Identify which cell holds the provided text, then report its [X, Y] central coordinate. 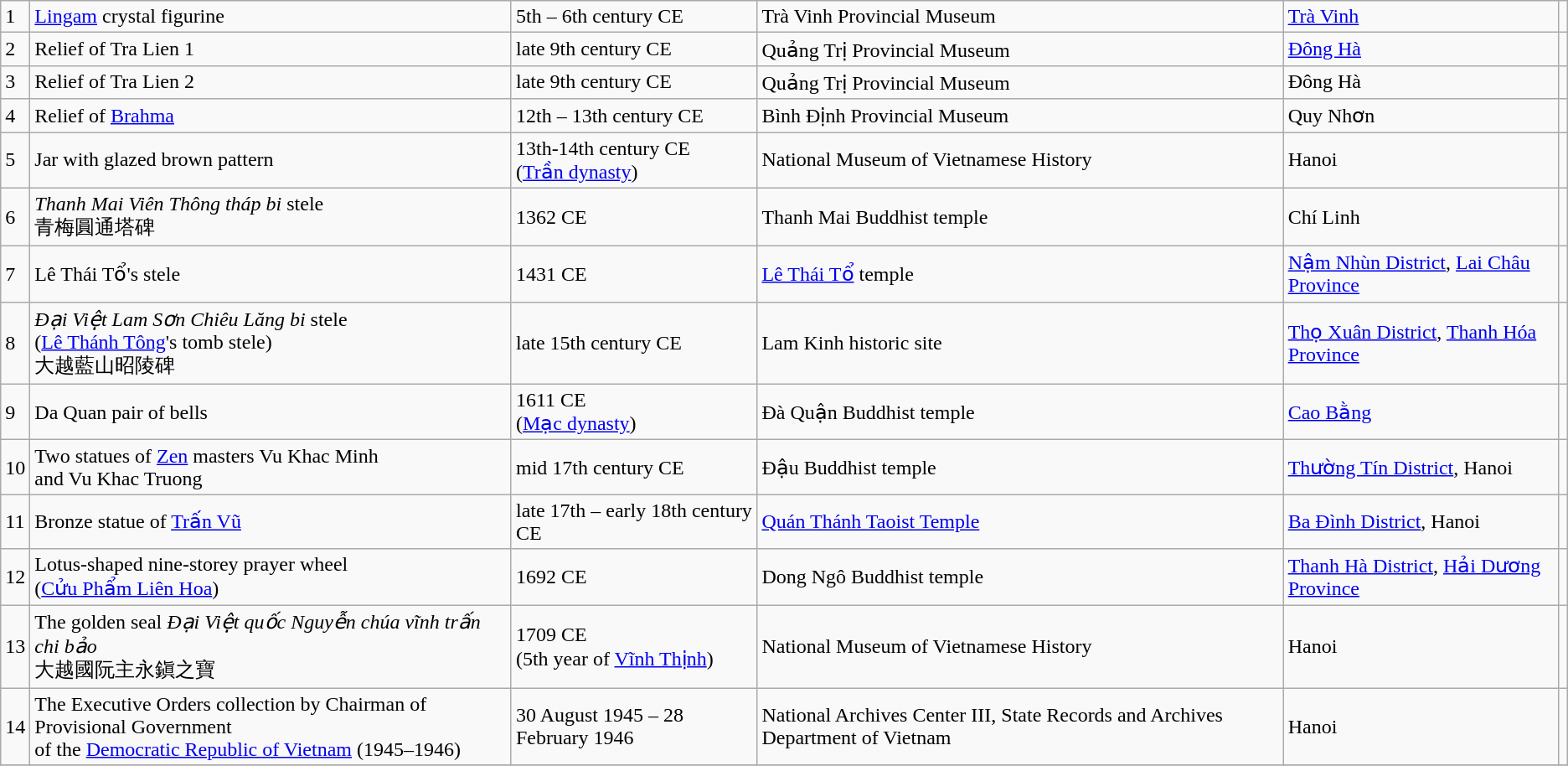
1611 CE (Mạc dynasty) [633, 412]
10 [15, 468]
13 [15, 647]
1362 CE [633, 217]
Quy Nhơn [1421, 116]
National Archives Center III, State Records and Archives Department of Vietnam [1020, 727]
Lingam crystal figurine [271, 17]
Thanh Mai Buddhist temple [1020, 217]
30 August 1945 – 28 February 1946 [633, 727]
late 15th century CE [633, 343]
Thanh Mai Viên Thông tháp bi stele青梅圓通塔碑 [271, 217]
Đậu Buddhist temple [1020, 468]
mid 17th century CE [633, 468]
Two statues of Zen masters Vu Khac Minh and Vu Khac Truong [271, 468]
Chí Linh [1421, 217]
4 [15, 116]
late 17th – early 18th century CE [633, 521]
Lê Thái Tổ temple [1020, 275]
Trà Vinh Provincial Museum [1020, 17]
2 [15, 49]
12 [15, 577]
Bronze statue of Trấn Vũ [271, 521]
11 [15, 521]
Bình Định Provincial Museum [1020, 116]
3 [15, 82]
Đại Việt Lam Sơn Chiêu Lăng bi stele(Lê Thánh Tông's tomb stele)大越藍山昭陵碑 [271, 343]
Ba Đình District, Hanoi [1421, 521]
The Executive Orders collection by Chairman of Provisional Government of the Democratic Republic of Vietnam (1945–1946) [271, 727]
Da Quan pair of bells [271, 412]
Cao Bằng [1421, 412]
5 [15, 161]
Đà Quận Buddhist temple [1020, 412]
9 [15, 412]
1 [15, 17]
Lê Thái Tổ's stele [271, 275]
7 [15, 275]
Relief of Brahma [271, 116]
1709 CE (5th year of Vĩnh Thịnh) [633, 647]
13th-14th century CE (Trần dynasty) [633, 161]
Lam Kinh historic site [1020, 343]
12th – 13th century CE [633, 116]
Trà Vinh [1421, 17]
Thanh Hà District, Hải Dương Province [1421, 577]
Relief of Tra Lien 1 [271, 49]
The golden seal Đại Việt quốc Nguyễn chúa vĩnh trấn chi bảo大越國阮主永鎭之寶 [271, 647]
6 [15, 217]
Jar with glazed brown pattern [271, 161]
Quán Thánh Taoist Temple [1020, 521]
Relief of Tra Lien 2 [271, 82]
1431 CE [633, 275]
Dong Ngô Buddhist temple [1020, 577]
Thường Tín District, Hanoi [1421, 468]
Thọ Xuân District, Thanh Hóa Province [1421, 343]
5th – 6th century CE [633, 17]
14 [15, 727]
Lotus-shaped nine-storey prayer wheel (Cửu Phẩm Liên Hoa) [271, 577]
1692 CE [633, 577]
Nậm Nhùn District, Lai Châu Province [1421, 275]
8 [15, 343]
